Extract the (x, y) coordinate from the center of the cell holding the provided text.  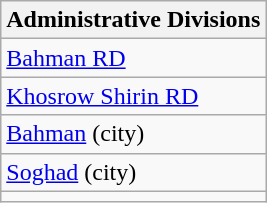
Administrative Divisions (134, 20)
Bahman (city) (134, 134)
Khosrow Shirin RD (134, 96)
Soghad (city) (134, 172)
Bahman RD (134, 58)
